For the text-containing cell, return its midpoint in [x, y] coordinate format. 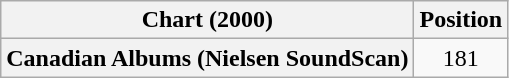
Position [461, 20]
Chart (2000) [208, 20]
Canadian Albums (Nielsen SoundScan) [208, 58]
181 [461, 58]
